For the text-containing cell, return its midpoint in [x, y] coordinate format. 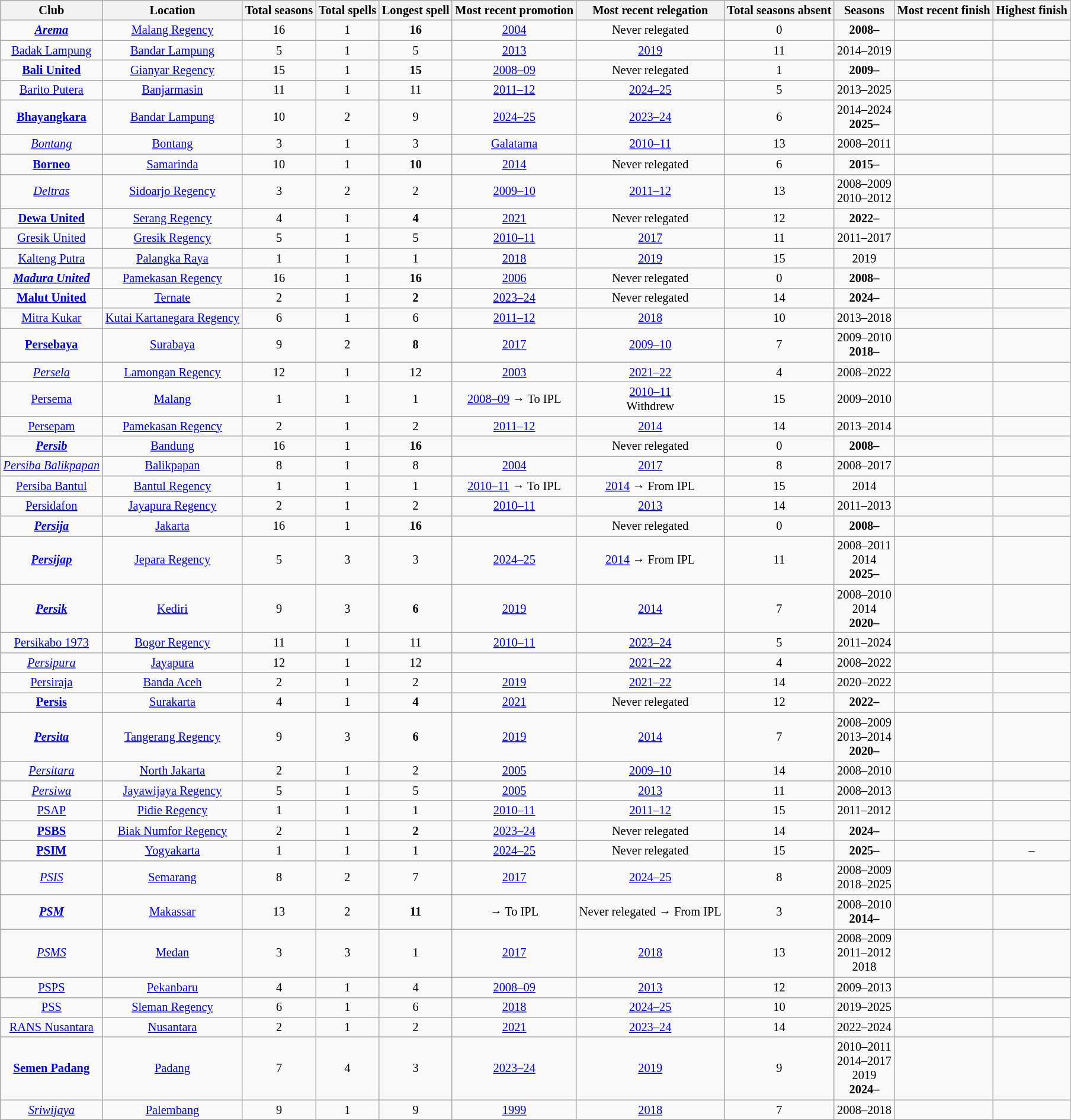
Never relegated → From IPL [650, 912]
Makassar [172, 912]
2010–11 Withdrew [650, 399]
Mitra Kukar [52, 318]
2025– [864, 850]
Kutai Kartanegara Regency [172, 318]
Kalteng Putra [52, 258]
Bandung [172, 446]
Persidafon [52, 506]
Persik [52, 609]
Persija [52, 526]
Club [52, 10]
2011–2013 [864, 506]
Persebaya [52, 345]
Barito Putera [52, 90]
Persiba Balikpapan [52, 466]
Borneo [52, 164]
2008–2010 [864, 771]
2011–2024 [864, 642]
PSBS [52, 831]
2008–20112014 2025– [864, 560]
Semen Padang [52, 1068]
2009–2010 2018– [864, 345]
→ To IPL [514, 912]
2015– [864, 164]
2010–2011 2014–2017 2019 2024– [864, 1068]
Persijap [52, 560]
Bhayangkara [52, 117]
Pekanbaru [172, 987]
2009–2010 [864, 399]
2008–20092013–20142020– [864, 737]
Location [172, 10]
Madura United [52, 278]
Malang Regency [172, 30]
PSPS [52, 987]
Jayapura Regency [172, 506]
2006 [514, 278]
PSIS [52, 878]
2008–2018 [864, 1110]
Highest finish [1031, 10]
Surabaya [172, 345]
Jepara Regency [172, 560]
Padang [172, 1068]
Total seasons [279, 10]
2013–2014 [864, 426]
Bantul Regency [172, 486]
2008–2009 2011–2012 2018 [864, 953]
2008–2009 2018–2025 [864, 878]
Gresik United [52, 238]
2022–2024 [864, 1027]
RANS Nusantara [52, 1027]
Dewa United [52, 218]
Ternate [172, 298]
Nusantara [172, 1027]
2008–2011 [864, 144]
Gresik Regency [172, 238]
2020–2022 [864, 683]
Serang Regency [172, 218]
Medan [172, 953]
Galatama [514, 144]
Semarang [172, 878]
Palangka Raya [172, 258]
2008–20102014 2020– [864, 609]
– [1031, 850]
1999 [514, 1110]
Malut United [52, 298]
Bogor Regency [172, 642]
PSMS [52, 953]
Badak Lampung [52, 50]
2003 [514, 372]
2009– [864, 70]
Persita [52, 737]
Surakarta [172, 702]
2014–2019 [864, 50]
Tangerang Regency [172, 737]
Banjarmasin [172, 90]
Persikabo 1973 [52, 642]
2013–2018 [864, 318]
Jayapura [172, 663]
Persitara [52, 771]
Sleman Regency [172, 1007]
Persepam [52, 426]
Yogyakarta [172, 850]
Jayawijaya Regency [172, 791]
2008–2010 2014– [864, 912]
Lamongan Regency [172, 372]
Persema [52, 399]
Sidoarjo Regency [172, 191]
North Jakarta [172, 771]
Samarinda [172, 164]
2019–2025 [864, 1007]
2014–2024 2025– [864, 117]
Kediri [172, 609]
Persib [52, 446]
Persiba Bantul [52, 486]
Most recent promotion [514, 10]
Bali United [52, 70]
2011–2017 [864, 238]
Arema [52, 30]
Persela [52, 372]
Malang [172, 399]
2010–11 → To IPL [514, 486]
Longest spell [416, 10]
Palembang [172, 1110]
2009–2013 [864, 987]
Most recent relegation [650, 10]
2008–2017 [864, 466]
2008–09 → To IPL [514, 399]
Pidie Regency [172, 811]
Deltras [52, 191]
Seasons [864, 10]
Jakarta [172, 526]
Persiwa [52, 791]
PSS [52, 1007]
Persis [52, 702]
Total spells [347, 10]
Gianyar Regency [172, 70]
Biak Numfor Regency [172, 831]
PSAP [52, 811]
PSM [52, 912]
Total seasons absent [780, 10]
2008–2013 [864, 791]
PSIM [52, 850]
2011–2012 [864, 811]
2008–20092010–2012 [864, 191]
2013–2025 [864, 90]
Most recent finish [944, 10]
Banda Aceh [172, 683]
Persiraja [52, 683]
Sriwijaya [52, 1110]
Persipura [52, 663]
Balikpapan [172, 466]
